Identify which cell holds the provided text, then report its [x, y] central coordinate. 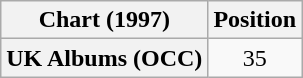
UK Albums (OCC) [104, 58]
Chart (1997) [104, 20]
35 [255, 58]
Position [255, 20]
